For the text-containing cell, return its midpoint in [X, Y] coordinate format. 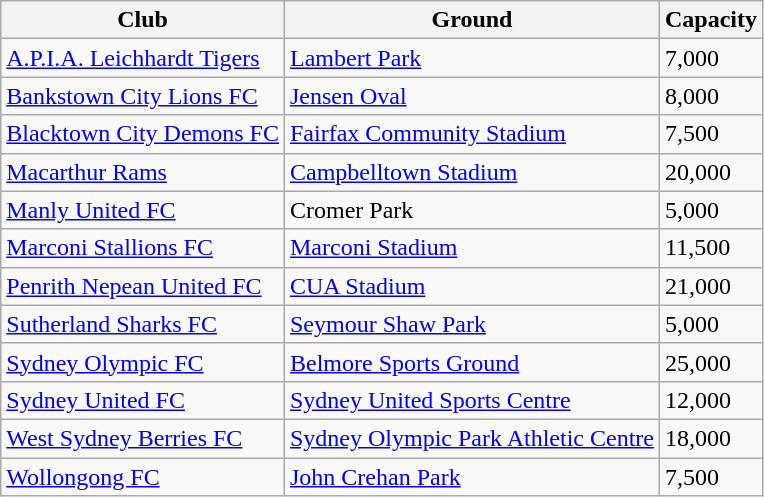
West Sydney Berries FC [143, 438]
20,000 [710, 172]
Bankstown City Lions FC [143, 96]
A.P.I.A. Leichhardt Tigers [143, 58]
Manly United FC [143, 210]
Campbelltown Stadium [472, 172]
8,000 [710, 96]
7,000 [710, 58]
Wollongong FC [143, 477]
Capacity [710, 20]
Sydney United Sports Centre [472, 400]
Club [143, 20]
Ground [472, 20]
John Crehan Park [472, 477]
12,000 [710, 400]
11,500 [710, 248]
Sydney Olympic FC [143, 362]
Sydney Olympic Park Athletic Centre [472, 438]
Cromer Park [472, 210]
Fairfax Community Stadium [472, 134]
Jensen Oval [472, 96]
Sydney United FC [143, 400]
Blacktown City Demons FC [143, 134]
25,000 [710, 362]
Belmore Sports Ground [472, 362]
Marconi Stadium [472, 248]
Penrith Nepean United FC [143, 286]
Sutherland Sharks FC [143, 324]
Seymour Shaw Park [472, 324]
Marconi Stallions FC [143, 248]
Macarthur Rams [143, 172]
18,000 [710, 438]
CUA Stadium [472, 286]
Lambert Park [472, 58]
21,000 [710, 286]
